Pinpoint the cell where the given text exists, returning its [x, y] midpoint coordinate. 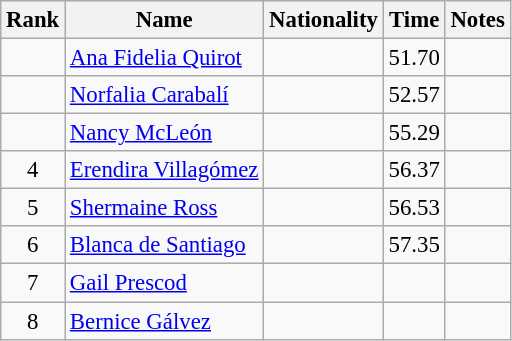
5 [33, 208]
55.29 [414, 133]
Gail Prescod [164, 283]
6 [33, 245]
Time [414, 20]
Norfalia Carabalí [164, 95]
Nancy McLeón [164, 133]
7 [33, 283]
Shermaine Ross [164, 208]
4 [33, 170]
57.35 [414, 245]
Notes [478, 20]
Rank [33, 20]
56.53 [414, 208]
52.57 [414, 95]
Blanca de Santiago [164, 245]
51.70 [414, 58]
8 [33, 321]
56.37 [414, 170]
Erendira Villagómez [164, 170]
Bernice Gálvez [164, 321]
Ana Fidelia Quirot [164, 58]
Nationality [324, 20]
Name [164, 20]
